Locate the cell with the specified text and output its [X, Y] center coordinate. 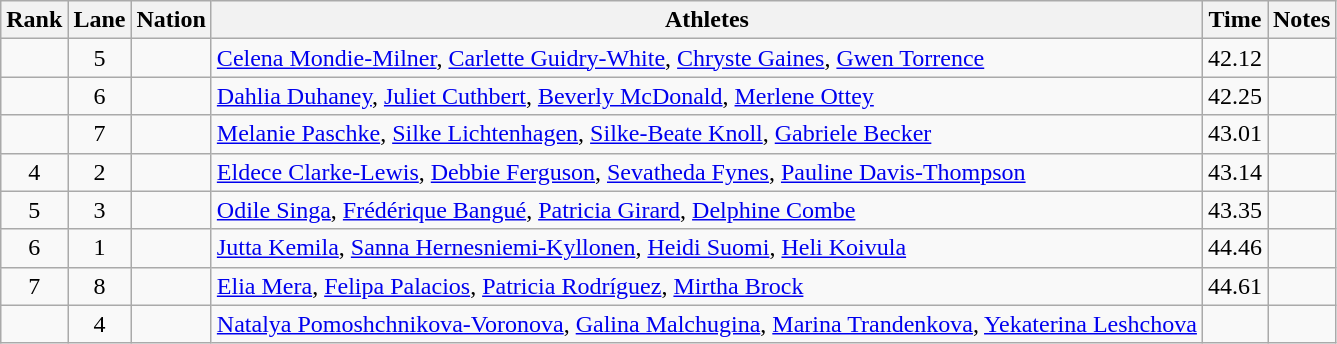
43.35 [1234, 210]
43.01 [1234, 134]
Lane [100, 20]
Elia Mera, Felipa Palacios, Patricia Rodríguez, Mirtha Brock [706, 286]
2 [100, 172]
Time [1234, 20]
Nation [171, 20]
Celena Mondie-Milner, Carlette Guidry-White, Chryste Gaines, Gwen Torrence [706, 58]
Eldece Clarke-Lewis, Debbie Ferguson, Sevatheda Fynes, Pauline Davis-Thompson [706, 172]
44.46 [1234, 248]
1 [100, 248]
Notes [1302, 20]
Jutta Kemila, Sanna Hernesniemi-Kyllonen, Heidi Suomi, Heli Koivula [706, 248]
Rank [34, 20]
8 [100, 286]
Athletes [706, 20]
43.14 [1234, 172]
Melanie Paschke, Silke Lichtenhagen, Silke-Beate Knoll, Gabriele Becker [706, 134]
42.12 [1234, 58]
Dahlia Duhaney, Juliet Cuthbert, Beverly McDonald, Merlene Ottey [706, 96]
Odile Singa, Frédérique Bangué, Patricia Girard, Delphine Combe [706, 210]
42.25 [1234, 96]
Natalya Pomoshchnikova-Voronova, Galina Malchugina, Marina Trandenkova, Yekaterina Leshchova [706, 324]
44.61 [1234, 286]
3 [100, 210]
